For the text-containing cell, return its midpoint in (x, y) coordinate format. 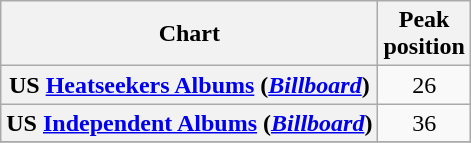
Chart (190, 34)
26 (424, 85)
36 (424, 123)
Peakposition (424, 34)
US Independent Albums (Billboard) (190, 123)
US Heatseekers Albums (Billboard) (190, 85)
